Provide the [X, Y] coordinate of the cell's center where the given text is located.  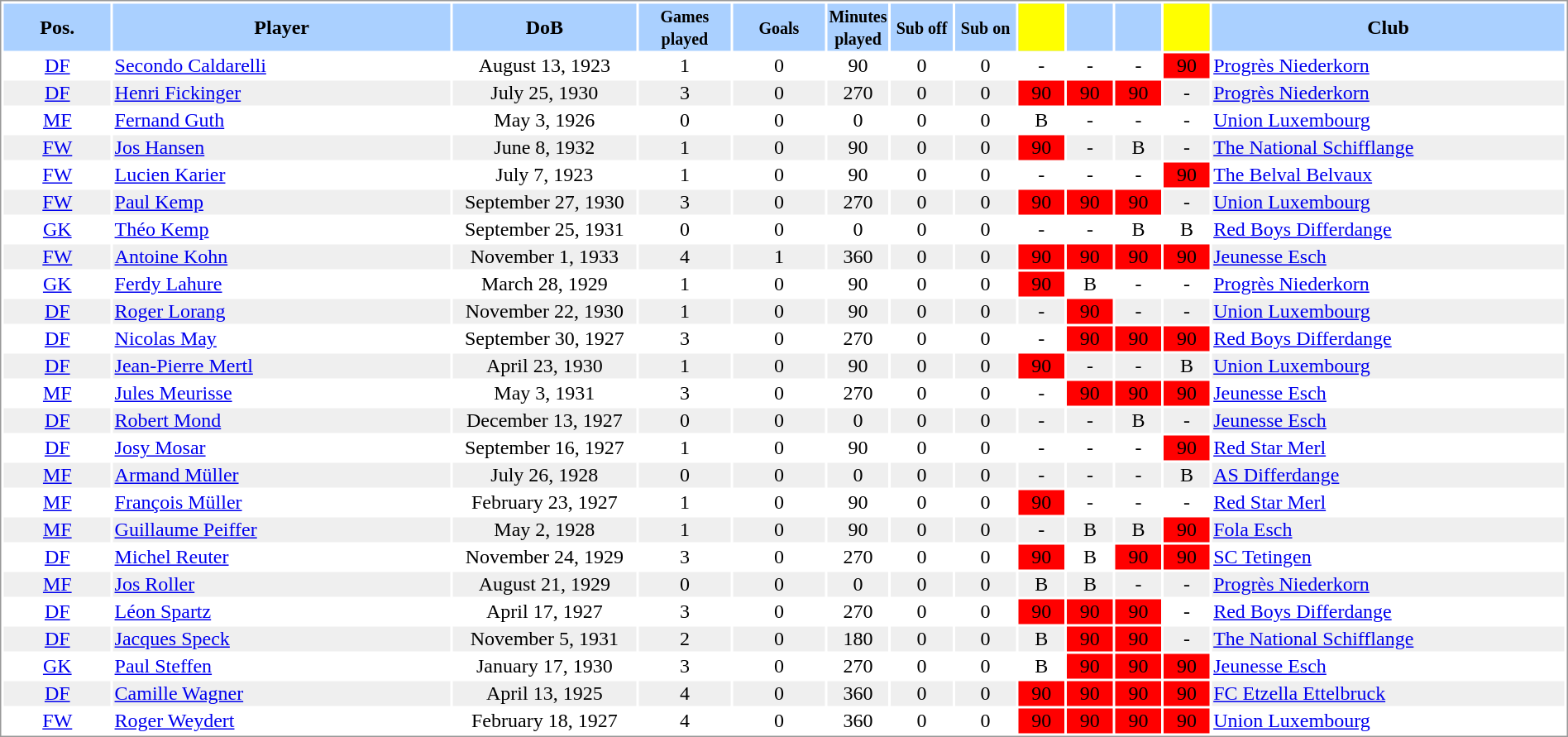
Gamesplayed [685, 26]
September 25, 1931 [544, 229]
Jos Hansen [281, 148]
Camille Wagner [281, 694]
DoB [544, 26]
May 2, 1928 [544, 530]
Goals [779, 26]
July 25, 1930 [544, 93]
February 23, 1927 [544, 502]
Théo Kemp [281, 229]
Sub off [922, 26]
Roger Lorang [281, 312]
Fola Esch [1389, 530]
Josy Mosar [281, 447]
July 26, 1928 [544, 476]
Fernand Guth [281, 120]
Paul Steffen [281, 666]
January 17, 1930 [544, 666]
December 13, 1927 [544, 421]
November 1, 1933 [544, 257]
September 30, 1927 [544, 338]
Armand Müller [281, 476]
Lucien Karier [281, 175]
Jules Meurisse [281, 393]
August 13, 1923 [544, 65]
180 [858, 639]
Robert Mond [281, 421]
August 21, 1929 [544, 585]
Sub on [986, 26]
November 22, 1930 [544, 312]
February 18, 1927 [544, 720]
Jos Roller [281, 585]
The Belval Belvaux [1389, 175]
Minutesplayed [858, 26]
SC Tetingen [1389, 557]
September 27, 1930 [544, 203]
March 28, 1929 [544, 284]
Léon Spartz [281, 611]
May 3, 1926 [544, 120]
Jacques Speck [281, 639]
AS Differdange [1389, 476]
Roger Weydert [281, 720]
2 [685, 639]
November 24, 1929 [544, 557]
Ferdy Lahure [281, 284]
Club [1389, 26]
FC Etzella Ettelbruck [1389, 694]
April 17, 1927 [544, 611]
Michel Reuter [281, 557]
Pos. [57, 26]
Antoine Kohn [281, 257]
Paul Kemp [281, 203]
Player [281, 26]
Secondo Caldarelli [281, 65]
April 23, 1930 [544, 366]
Nicolas May [281, 338]
François Müller [281, 502]
June 8, 1932 [544, 148]
November 5, 1931 [544, 639]
Henri Fickinger [281, 93]
Jean-Pierre Mertl [281, 366]
July 7, 1923 [544, 175]
Guillaume Peiffer [281, 530]
April 13, 1925 [544, 694]
September 16, 1927 [544, 447]
May 3, 1931 [544, 393]
